Extract the (X, Y) coordinate from the center of the cell holding the provided text.  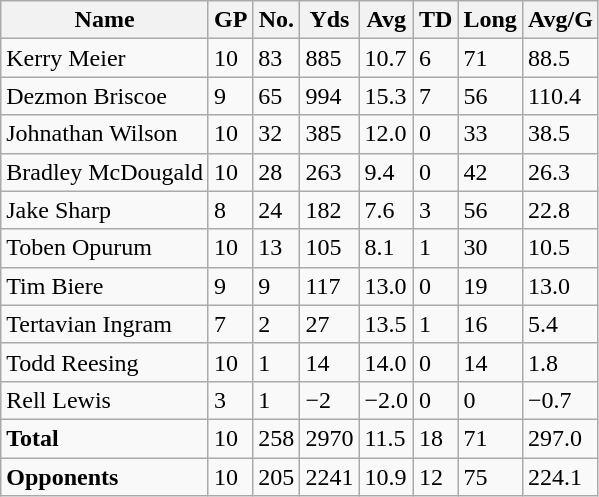
9.4 (386, 172)
Kerry Meier (105, 58)
117 (330, 286)
110.4 (560, 96)
27 (330, 324)
1.8 (560, 362)
Bradley McDougald (105, 172)
30 (490, 248)
GP (230, 20)
10.9 (386, 477)
75 (490, 477)
Tim Biere (105, 286)
263 (330, 172)
Tertavian Ingram (105, 324)
13.5 (386, 324)
26.3 (560, 172)
8 (230, 210)
Avg (386, 20)
88.5 (560, 58)
33 (490, 134)
385 (330, 134)
Dezmon Briscoe (105, 96)
Todd Reesing (105, 362)
12 (436, 477)
182 (330, 210)
42 (490, 172)
5.4 (560, 324)
297.0 (560, 438)
22.8 (560, 210)
−2 (330, 400)
Yds (330, 20)
32 (276, 134)
28 (276, 172)
16 (490, 324)
No. (276, 20)
994 (330, 96)
18 (436, 438)
Johnathan Wilson (105, 134)
2241 (330, 477)
2970 (330, 438)
11.5 (386, 438)
258 (276, 438)
105 (330, 248)
Opponents (105, 477)
Long (490, 20)
10.7 (386, 58)
83 (276, 58)
Avg/G (560, 20)
24 (276, 210)
65 (276, 96)
−2.0 (386, 400)
205 (276, 477)
2 (276, 324)
19 (490, 286)
224.1 (560, 477)
6 (436, 58)
Toben Opurum (105, 248)
15.3 (386, 96)
7.6 (386, 210)
Total (105, 438)
TD (436, 20)
14.0 (386, 362)
−0.7 (560, 400)
Name (105, 20)
885 (330, 58)
Jake Sharp (105, 210)
8.1 (386, 248)
12.0 (386, 134)
10.5 (560, 248)
13 (276, 248)
38.5 (560, 134)
Rell Lewis (105, 400)
